Search for the cell housing the specified text and yield its [X, Y] center coordinate. 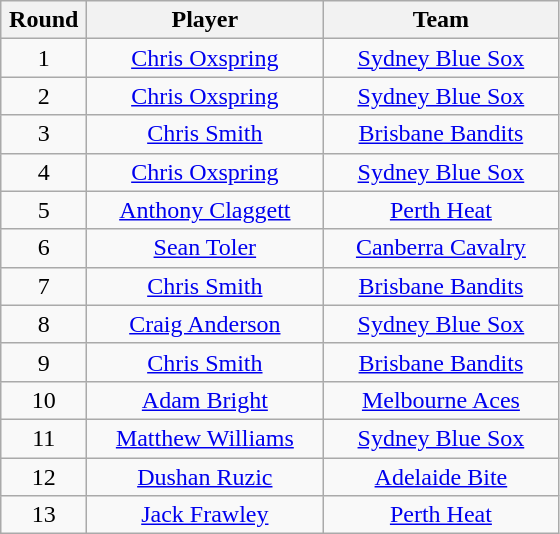
Melbourne Aces [441, 400]
6 [44, 248]
9 [44, 362]
Player [205, 20]
Round [44, 20]
Canberra Cavalry [441, 248]
Dushan Ruzic [205, 477]
Adam Bright [205, 400]
5 [44, 210]
Team [441, 20]
3 [44, 134]
Anthony Claggett [205, 210]
2 [44, 96]
Adelaide Bite [441, 477]
Craig Anderson [205, 324]
4 [44, 172]
Sean Toler [205, 248]
12 [44, 477]
Matthew Williams [205, 438]
13 [44, 515]
7 [44, 286]
11 [44, 438]
10 [44, 400]
Jack Frawley [205, 515]
1 [44, 58]
8 [44, 324]
